Return (x, y) of the center of cell containing provided text 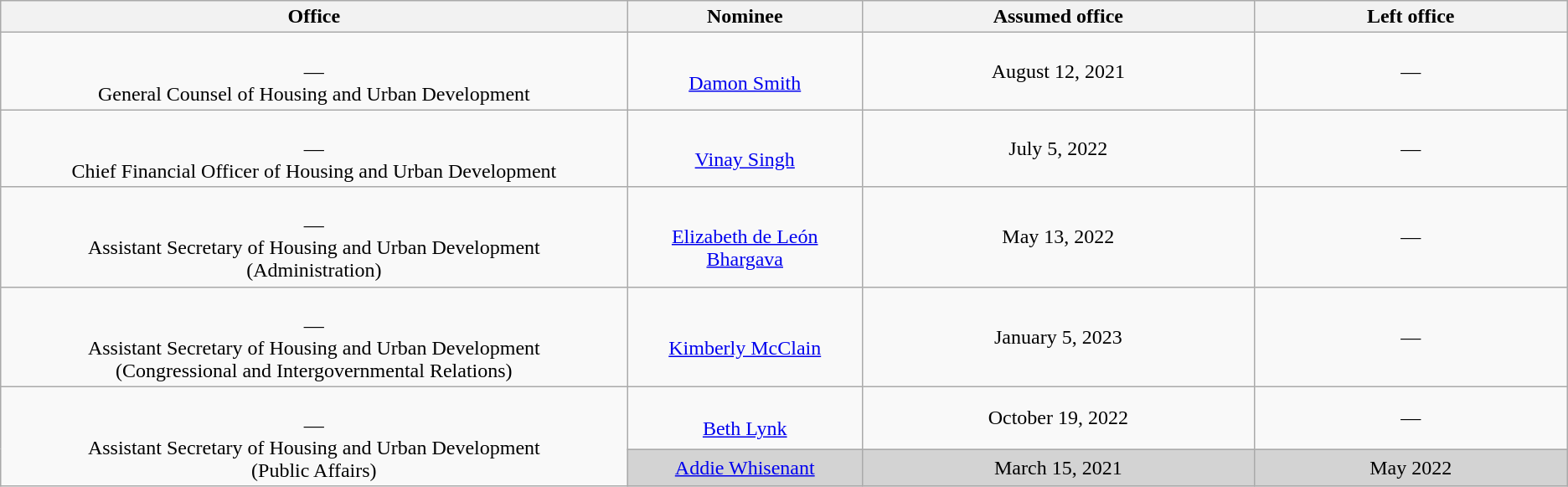
August 12, 2021 (1059, 71)
May 2022 (1411, 468)
Elizabeth de León Bhargava (745, 236)
—Assistant Secretary of Housing and Urban Development(Public Affairs) (314, 436)
July 5, 2022 (1059, 148)
Assumed office (1059, 17)
Damon Smith (745, 71)
January 5, 2023 (1059, 337)
March 15, 2021 (1059, 468)
Addie Whisenant (745, 468)
—Chief Financial Officer of Housing and Urban Development (314, 148)
Nominee (745, 17)
May 13, 2022 (1059, 236)
—Assistant Secretary of Housing and Urban Development(Congressional and Intergovernmental Relations) (314, 337)
Left office (1411, 17)
October 19, 2022 (1059, 417)
Office (314, 17)
Beth Lynk (745, 417)
—General Counsel of Housing and Urban Development (314, 71)
—Assistant Secretary of Housing and Urban Development(Administration) (314, 236)
Kimberly McClain (745, 337)
Vinay Singh (745, 148)
